Identify which cell holds the provided text, then report its (X, Y) central coordinate. 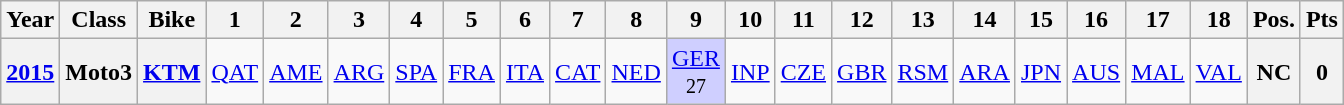
Moto3 (99, 72)
SPA (416, 72)
10 (750, 20)
CAT (578, 72)
CZE (803, 72)
14 (985, 20)
Year (30, 20)
15 (1040, 20)
5 (472, 20)
ITA (524, 72)
9 (696, 20)
7 (578, 20)
2 (296, 20)
Pts (1322, 20)
FRA (472, 72)
GBR (862, 72)
1 (235, 20)
AUS (1096, 72)
2015 (30, 72)
ARA (985, 72)
ARG (359, 72)
NC (1274, 72)
Class (99, 20)
Bike (172, 20)
6 (524, 20)
4 (416, 20)
MAL (1158, 72)
VAL (1218, 72)
18 (1218, 20)
11 (803, 20)
3 (359, 20)
AME (296, 72)
Pos. (1274, 20)
13 (923, 20)
0 (1322, 72)
KTM (172, 72)
12 (862, 20)
QAT (235, 72)
8 (636, 20)
INP (750, 72)
GER27 (696, 72)
NED (636, 72)
JPN (1040, 72)
16 (1096, 20)
RSM (923, 72)
17 (1158, 20)
